Detect which cell encompasses the target text, then output its [X, Y] center coordinate. 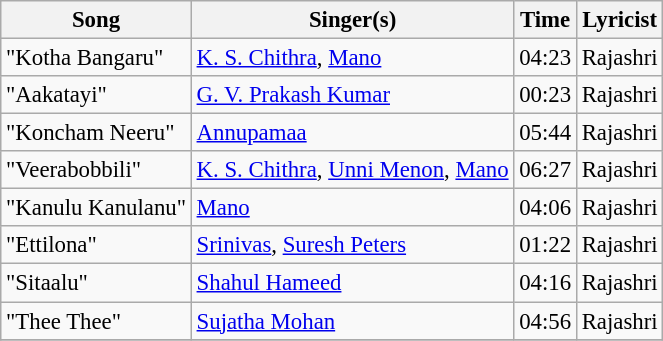
G. V. Prakash Kumar [352, 95]
"Koncham Neeru" [96, 133]
Singer(s) [352, 20]
"Aakatayi" [96, 95]
00:23 [546, 95]
Shahul Hameed [352, 283]
06:27 [546, 170]
"Kotha Bangaru" [96, 58]
Sujatha Mohan [352, 321]
K. S. Chithra, Unni Menon, Mano [352, 170]
04:16 [546, 283]
"Sitaalu" [96, 283]
Time [546, 20]
"Thee Thee" [96, 321]
01:22 [546, 245]
K. S. Chithra, Mano [352, 58]
Song [96, 20]
04:06 [546, 208]
"Kanulu Kanulanu" [96, 208]
Srinivas, Suresh Peters [352, 245]
Annupamaa [352, 133]
Lyricist [620, 20]
04:23 [546, 58]
05:44 [546, 133]
"Veerabobbili" [96, 170]
04:56 [546, 321]
Mano [352, 208]
"Ettilona" [96, 245]
